Identify which cell holds the provided text, then report its [X, Y] central coordinate. 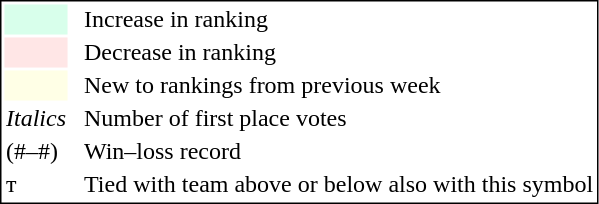
Tied with team above or below also with this symbol [338, 185]
(#–#) [36, 151]
New to rankings from previous week [338, 85]
Increase in ranking [338, 19]
т [36, 185]
Italics [36, 119]
Number of first place votes [338, 119]
Win–loss record [338, 151]
Decrease in ranking [338, 53]
